Return the [x, y] coordinate for the center point of the cell that contains the specified text.  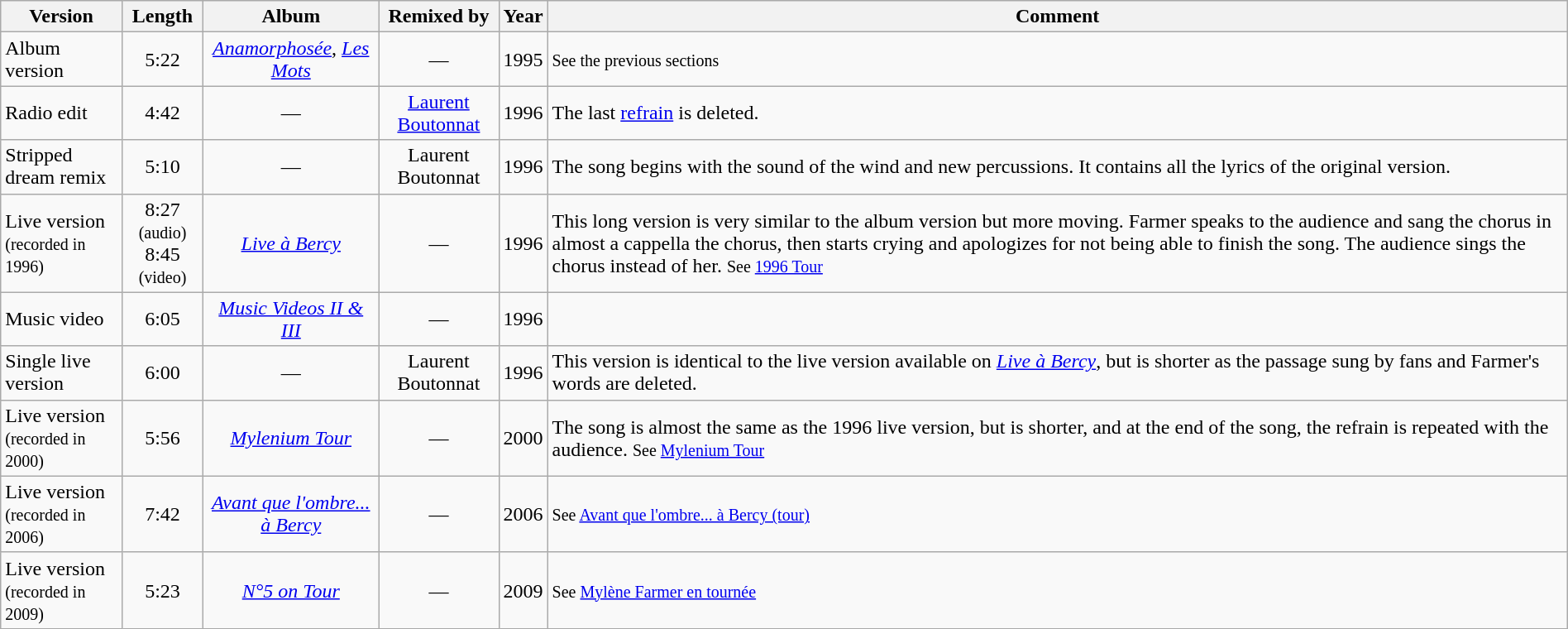
2000 [523, 438]
See Mylène Farmer en tournée [1057, 590]
Remixed by [438, 17]
2006 [523, 514]
Stripped dream remix [61, 167]
Single live version [61, 372]
Comment [1057, 17]
Album version [61, 60]
Album [291, 17]
5:22 [162, 60]
Version [61, 17]
The song begins with the sound of the wind and new percussions. It contains all the lyrics of the original version. [1057, 167]
Live version (recorded in 2006) [61, 514]
4:42 [162, 113]
See the previous sections [1057, 60]
2009 [523, 590]
Live version (recorded in 2000) [61, 438]
5:10 [162, 167]
7:42 [162, 514]
This version is identical to the live version available on Live à Bercy, but is shorter as the passage sung by fans and Farmer's words are deleted. [1057, 372]
5:23 [162, 590]
5:56 [162, 438]
1995 [523, 60]
Anamorphosée, Les Mots [291, 60]
6:00 [162, 372]
Live version (recorded in 1996) [61, 243]
Radio edit [61, 113]
Year [523, 17]
Length [162, 17]
Live à Bercy [291, 243]
8:27 (audio) 8:45 (video) [162, 243]
Music video [61, 319]
Music Videos II & III [291, 319]
Avant que l'ombre... à Bercy [291, 514]
6:05 [162, 319]
See Avant que l'ombre... à Bercy (tour) [1057, 514]
Live version (recorded in 2009) [61, 590]
Mylenium Tour [291, 438]
The last refrain is deleted. [1057, 113]
N°5 on Tour [291, 590]
